Find where the given text appears and provide that cell's center as [X, Y] coordinate. 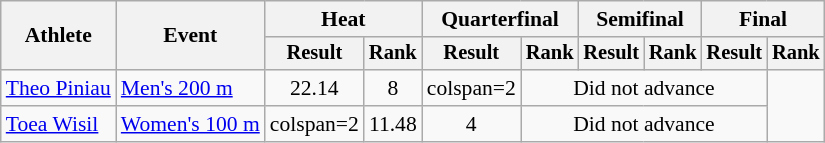
4 [472, 124]
22.14 [314, 88]
Theo Piniau [58, 88]
Men's 200 m [190, 88]
Heat [344, 19]
Semifinal [640, 19]
Toea Wisil [58, 124]
8 [393, 88]
Final [764, 19]
Event [190, 36]
11.48 [393, 124]
Women's 100 m [190, 124]
Quarterfinal [500, 19]
Athlete [58, 36]
